Determine the (x, y) coordinate at the center of the cell enclosing the given text.  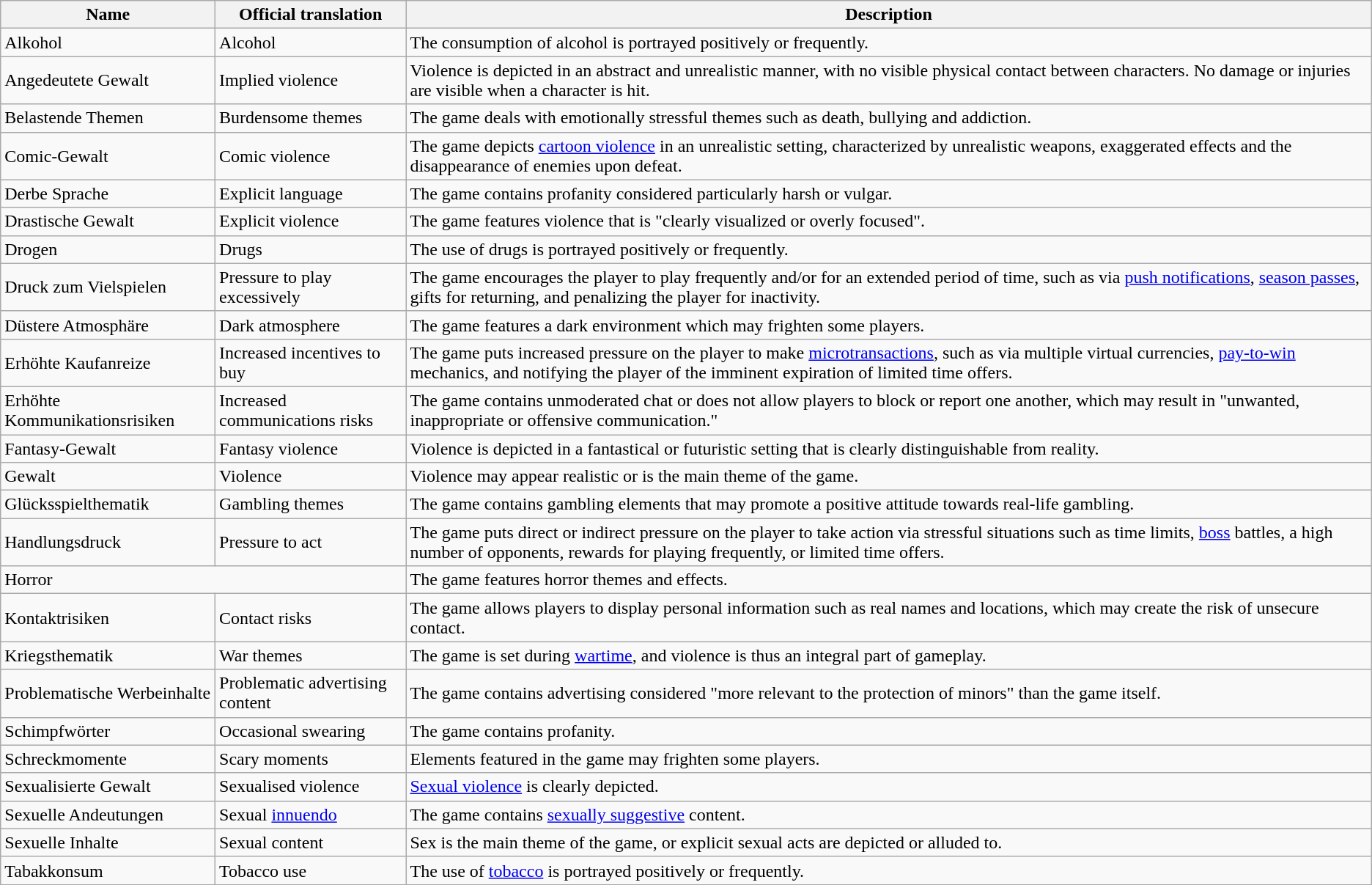
War themes (311, 656)
Düstere Atmosphäre (108, 325)
Sexual content (311, 842)
Horror (204, 580)
Schimpfwörter (108, 731)
Erhöhte Kommunikationsrisiken (108, 411)
Violence may appear realistic or is the main theme of the game. (888, 477)
Drugs (311, 249)
The game contains profanity. (888, 731)
The consumption of alcohol is portrayed positively or frequently. (888, 43)
Tobacco use (311, 870)
The game contains profanity considered particularly harsh or vulgar. (888, 194)
Increased communications risks (311, 411)
Sexuelle Inhalte (108, 842)
Violence is depicted in a fantastical or futuristic setting that is clearly distinguishable from reality. (888, 448)
Drastische Gewalt (108, 221)
Contact risks (311, 617)
Kontaktrisiken (108, 617)
The game features horror themes and effects. (888, 580)
Official translation (311, 15)
Kriegsthematik (108, 656)
Burdensome themes (311, 118)
Comic-Gewalt (108, 155)
Explicit violence (311, 221)
Problematische Werbeinhalte (108, 694)
Comic violence (311, 155)
Erhöhte Kaufanreize (108, 362)
Sexualised violence (311, 787)
The use of tobacco is portrayed positively or frequently. (888, 870)
Pressure to play excessively (311, 287)
Pressure to act (311, 543)
Alkohol (108, 43)
Sexual innuendo (311, 815)
Schreckmomente (108, 759)
The game features a dark environment which may frighten some players. (888, 325)
Sexualisierte Gewalt (108, 787)
Angedeutete Gewalt (108, 81)
Implied violence (311, 81)
Scary moments (311, 759)
The game contains gambling elements that may promote a positive attitude towards real-life gambling. (888, 504)
Problematic advertising content (311, 694)
Sexuelle Andeutungen (108, 815)
The game contains advertising considered "more relevant to the protection of minors" than the game itself. (888, 694)
The game is set during wartime, and violence is thus an integral part of gameplay. (888, 656)
Description (888, 15)
The use of drugs is portrayed positively or frequently. (888, 249)
Derbe Sprache (108, 194)
Explicit language (311, 194)
The game features violence that is "clearly visualized or overly focused". (888, 221)
Name (108, 15)
Dark atmosphere (311, 325)
Glücksspielthematik (108, 504)
Increased incentives to buy (311, 362)
Fantasy-Gewalt (108, 448)
Sexual violence is clearly depicted. (888, 787)
Belastende Themen (108, 118)
Fantasy violence (311, 448)
The game deals with emotionally stressful themes such as death, bullying and addiction. (888, 118)
Drogen (108, 249)
The game allows players to display personal information such as real names and locations, which may create the risk of unsecure contact. (888, 617)
Elements featured in the game may frighten some players. (888, 759)
Handlungsdruck (108, 543)
Occasional swearing (311, 731)
The game contains sexually suggestive content. (888, 815)
Tabakkonsum (108, 870)
Gambling themes (311, 504)
Violence (311, 477)
Druck zum Vielspielen (108, 287)
Gewalt (108, 477)
Sex is the main theme of the game, or explicit sexual acts are depicted or alluded to. (888, 842)
Alcohol (311, 43)
